Output the (X, Y) coordinate of the center of the cell containing the given text.  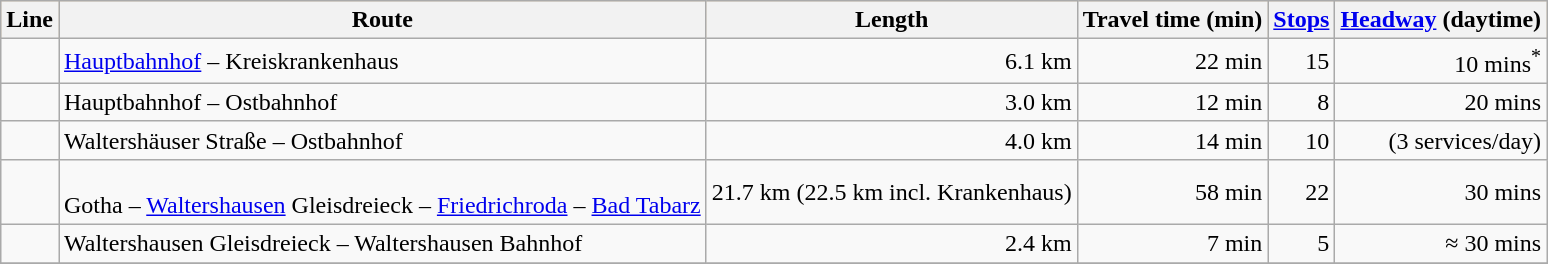
Hauptbahnhof – Kreiskrankenhaus (382, 62)
10 mins* (1441, 62)
4.0 km (892, 140)
58 min (1172, 192)
Waltershausen Gleisdreieck – Waltershausen Bahnhof (382, 244)
7 min (1172, 244)
8 (1302, 102)
21.7 km (22.5 km incl. Krankenhaus) (892, 192)
30 mins (1441, 192)
(3 services/day) (1441, 140)
Headway (daytime) (1441, 20)
3.0 km (892, 102)
Gotha – Waltershausen Gleisdreieck – Friedrichroda – Bad Tabarz (382, 192)
Waltershäuser Straße – Ostbahnhof (382, 140)
≈ 30 mins (1441, 244)
Travel time (min) (1172, 20)
Hauptbahnhof – Ostbahnhof (382, 102)
22 (1302, 192)
5 (1302, 244)
10 (1302, 140)
6.1 km (892, 62)
15 (1302, 62)
Route (382, 20)
12 min (1172, 102)
20 mins (1441, 102)
Length (892, 20)
14 min (1172, 140)
Stops (1302, 20)
Line (30, 20)
22 min (1172, 62)
2.4 km (892, 244)
